Detect which cell encompasses the target text, then output its [x, y] center coordinate. 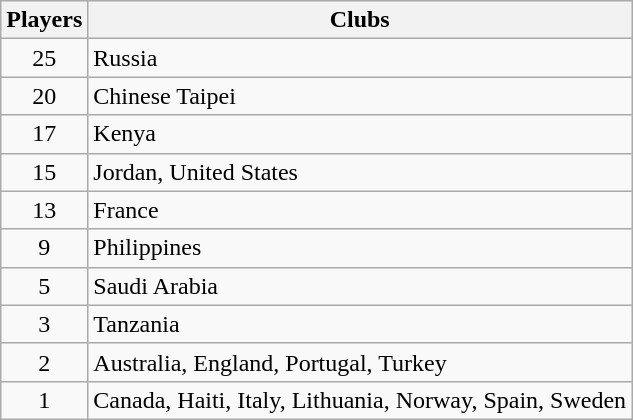
13 [44, 210]
Players [44, 20]
Australia, England, Portugal, Turkey [360, 362]
Chinese Taipei [360, 96]
3 [44, 324]
2 [44, 362]
1 [44, 400]
Russia [360, 58]
5 [44, 286]
15 [44, 172]
Philippines [360, 248]
Tanzania [360, 324]
Clubs [360, 20]
Canada, Haiti, Italy, Lithuania, Norway, Spain, Sweden [360, 400]
France [360, 210]
Jordan, United States [360, 172]
9 [44, 248]
17 [44, 134]
25 [44, 58]
Kenya [360, 134]
20 [44, 96]
Saudi Arabia [360, 286]
